Find where the given text appears and provide that cell's center as (x, y) coordinate. 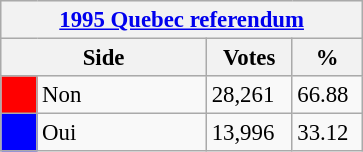
28,261 (249, 95)
% (328, 58)
Oui (122, 133)
13,996 (249, 133)
33.12 (328, 133)
Side (104, 58)
Votes (249, 58)
Non (122, 95)
1995 Quebec referendum (182, 20)
66.88 (328, 95)
